Provide the [x, y] coordinate of the cell's center where the given text is located.  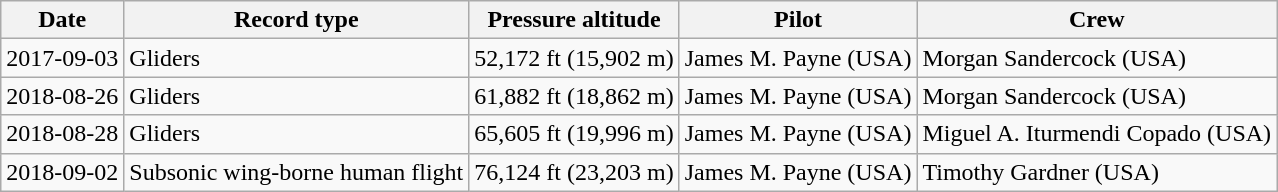
2017-09-03 [62, 58]
Pressure altitude [574, 20]
Miguel A. Iturmendi Copado (USA) [1097, 134]
76,124 ft (23,203 m) [574, 172]
65,605 ft (19,996 m) [574, 134]
Crew [1097, 20]
Record type [296, 20]
Timothy Gardner (USA) [1097, 172]
52,172 ft (15,902 m) [574, 58]
Date [62, 20]
Subsonic wing-borne human flight [296, 172]
61,882 ft (18,862 m) [574, 96]
2018-09-02 [62, 172]
Pilot [798, 20]
2018-08-28 [62, 134]
2018-08-26 [62, 96]
